Capture the cell that displays the provided text and extract its [X, Y] central coordinate. 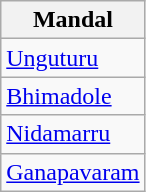
Ganapavaram [73, 172]
Mandal [73, 20]
Unguturu [73, 58]
Bhimadole [73, 96]
Nidamarru [73, 134]
